Determine the (X, Y) coordinate at the center of the cell enclosing the given text.  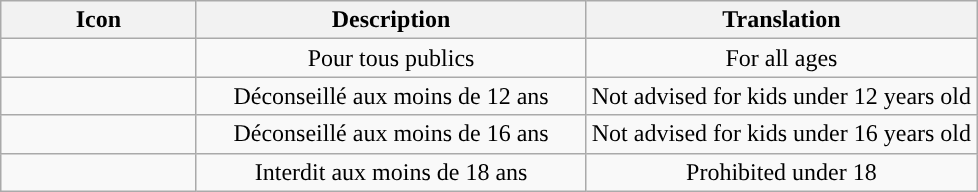
Not advised for kids under 12 years old (781, 96)
Description (391, 20)
For all ages (781, 58)
Not advised for kids under 16 years old (781, 134)
Déconseillé aux moins de 16 ans (391, 134)
Interdit aux moins de 18 ans (391, 172)
Prohibited under 18 (781, 172)
Icon (98, 20)
Translation (781, 20)
Pour tous publics (391, 58)
Déconseillé aux moins de 12 ans (391, 96)
